Capture the cell that displays the provided text and extract its [X, Y] central coordinate. 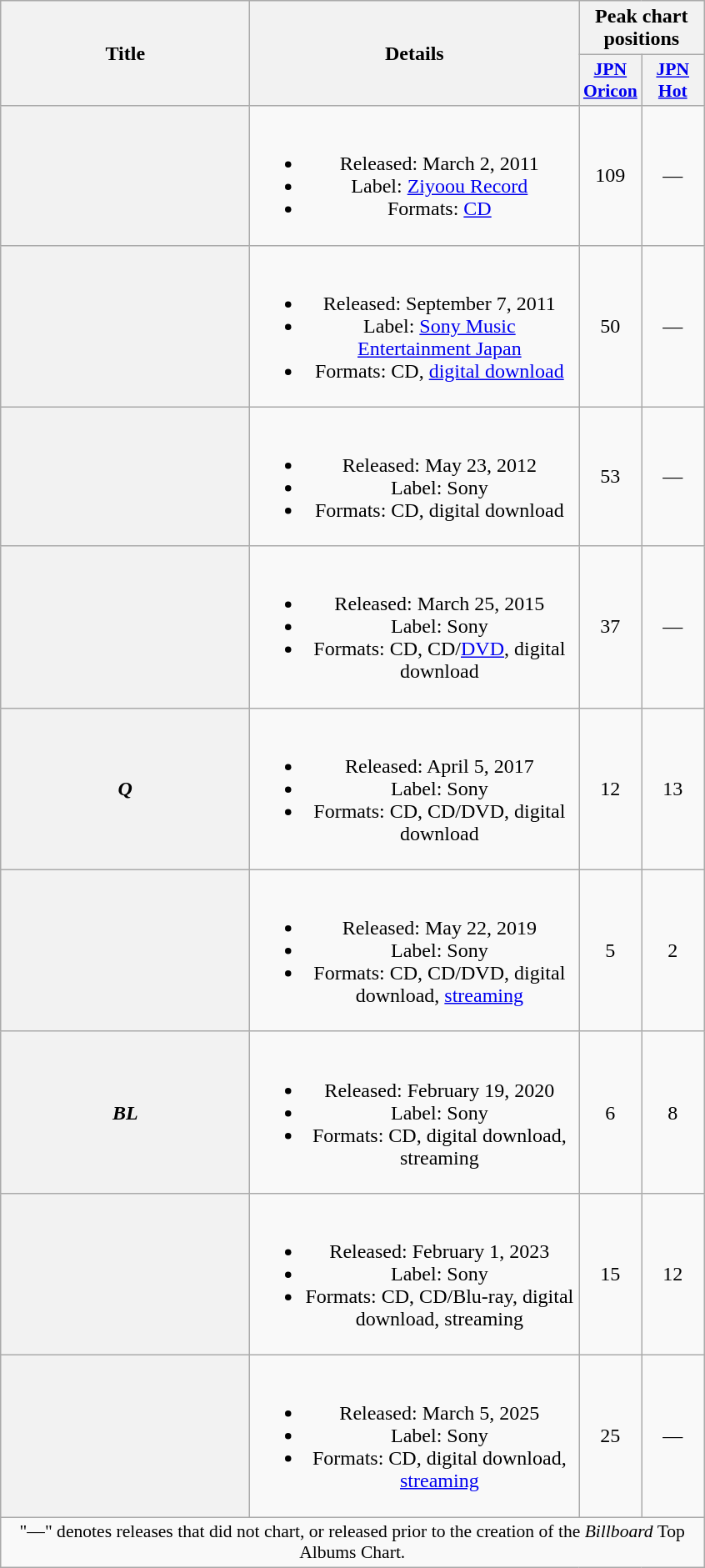
15 [610, 1274]
JPNOricon [610, 80]
Details [415, 53]
Q [125, 789]
50 [610, 326]
Title [125, 53]
Released: March 2, 2011 Label: Ziyoou RecordFormats: CD [415, 175]
Released: February 1, 2023 Label: SonyFormats: CD, CD/Blu-ray, digital download, streaming [415, 1274]
Released: March 25, 2015 Label: SonyFormats: CD, CD/DVD, digital download [415, 627]
Peak chart positions [642, 28]
JPNHot [673, 80]
13 [673, 789]
25 [610, 1435]
37 [610, 627]
109 [610, 175]
5 [610, 950]
Released: September 7, 2011 Label: Sony Music Entertainment JapanFormats: CD, digital download [415, 326]
BL [125, 1112]
8 [673, 1112]
2 [673, 950]
Released: May 23, 2012 Label: SonyFormats: CD, digital download [415, 477]
6 [610, 1112]
Released: May 22, 2019 Label: SonyFormats: CD, CD/DVD, digital download, streaming [415, 950]
Released: March 5, 2025Label: SonyFormats: CD, digital download, streaming [415, 1435]
"—" denotes releases that did not chart, or released prior to the creation of the Billboard Top Albums Chart. [352, 1542]
53 [610, 477]
Released: April 5, 2017 Label: SonyFormats: CD, CD/DVD, digital download [415, 789]
Released: February 19, 2020 Label: SonyFormats: CD, digital download, streaming [415, 1112]
